Locate the cell with the specified text and output its [x, y] center coordinate. 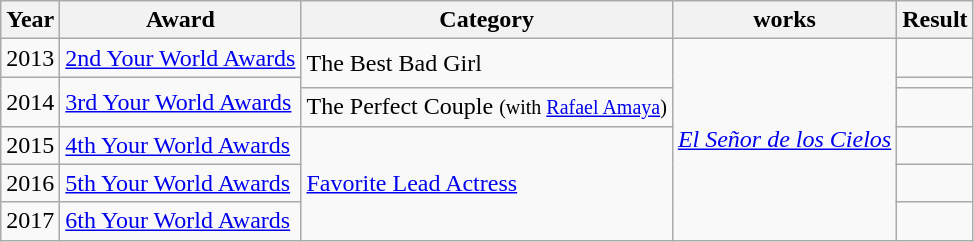
2013 [30, 58]
Year [30, 20]
2nd Your World Awards [180, 58]
4th Your World Awards [180, 145]
2015 [30, 145]
Favorite Lead Actress [486, 183]
3rd Your World Awards [180, 102]
Category [486, 20]
2014 [30, 102]
The Perfect Couple (with Rafael Amaya) [486, 107]
works [784, 20]
The Best Bad Girl [486, 64]
5th Your World Awards [180, 183]
El Señor de los Cielos [784, 140]
2017 [30, 221]
6th Your World Awards [180, 221]
2016 [30, 183]
Result [935, 20]
Award [180, 20]
